For the text-containing cell, return its midpoint in (X, Y) coordinate format. 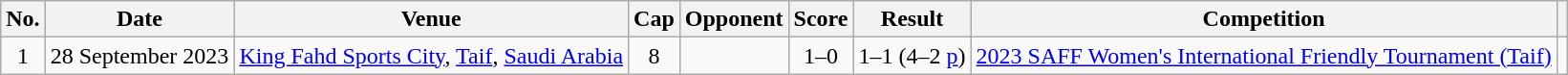
1–1 (4–2 p) (912, 56)
King Fahd Sports City, Taif, Saudi Arabia (432, 56)
Competition (1263, 19)
8 (655, 56)
Cap (655, 19)
Date (140, 19)
Venue (432, 19)
Result (912, 19)
Score (821, 19)
28 September 2023 (140, 56)
2023 SAFF Women's International Friendly Tournament (Taif) (1263, 56)
1 (23, 56)
Opponent (734, 19)
1–0 (821, 56)
No. (23, 19)
